Scan for the cell matching the given text and deliver its (x, y) coordinate at center. 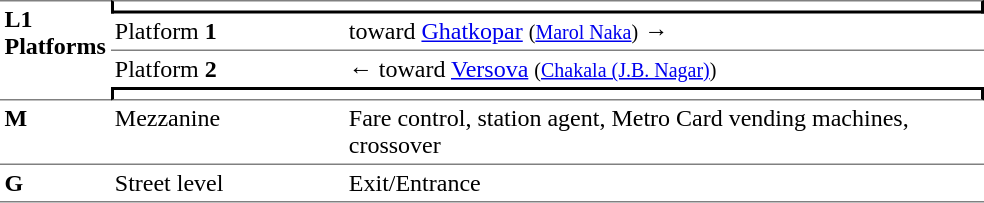
toward Ghatkopar (Marol Naka) → (664, 33)
← toward Versova (Chakala (J.B. Nagar)) (664, 69)
Mezzanine (227, 132)
G (55, 184)
M (55, 132)
Fare control, station agent, Metro Card vending machines, crossover (664, 132)
Platform 1 (227, 33)
Street level (227, 184)
Platform 2 (227, 69)
Exit/Entrance (664, 184)
L1Platforms (55, 50)
